Determine the [x, y] coordinate at the center of the cell enclosing the given text.  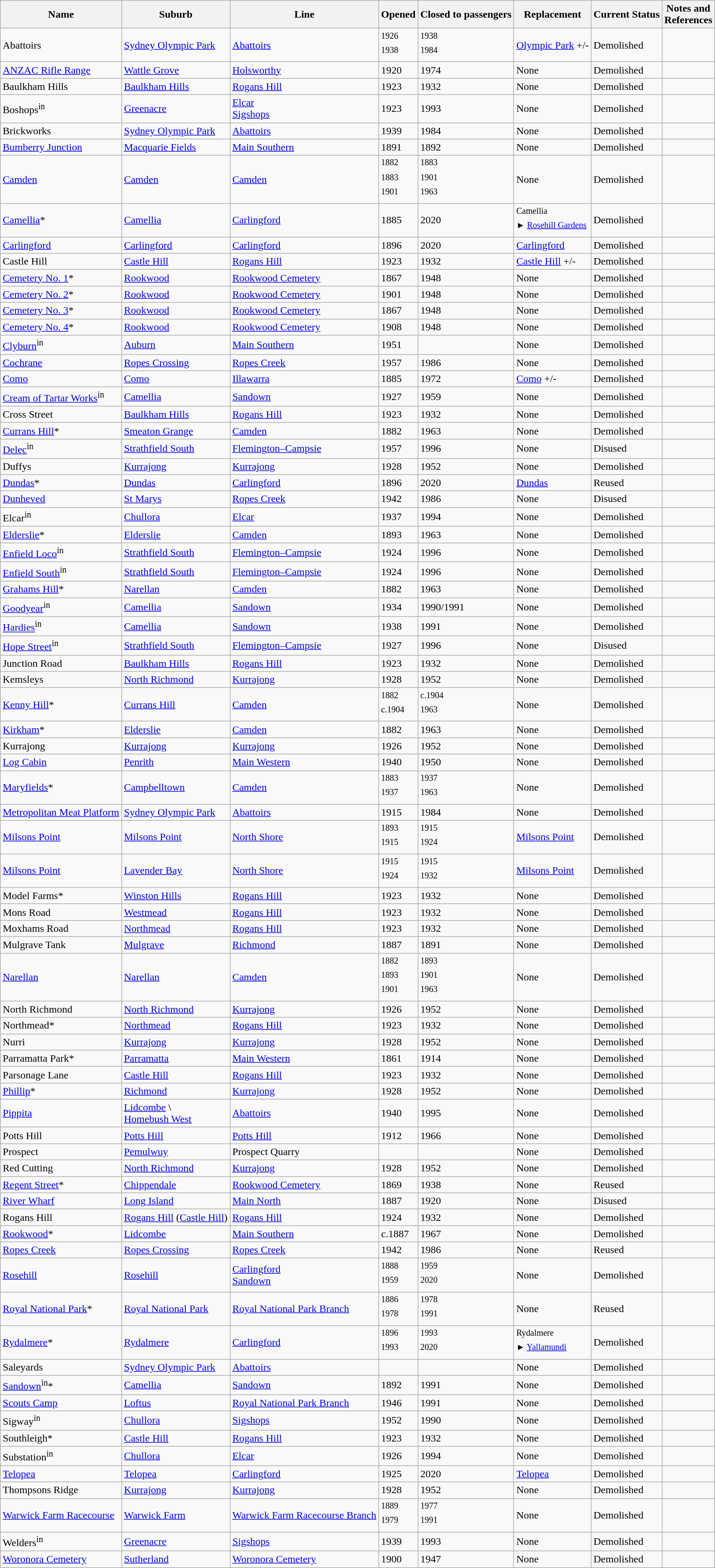
18881959 [399, 1275]
1946 [399, 1403]
Kenny Hill* [61, 705]
Maryfields* [61, 787]
1882c.1904 [399, 705]
Bumberry Junction [61, 147]
Kirkham* [61, 730]
Thompsons Ridge [61, 1490]
Phillip* [61, 1091]
ElcarSigshops [304, 108]
Lavender Bay [176, 871]
1861 [399, 1058]
1937 [399, 517]
Cross Street [61, 414]
Rookwood* [61, 1234]
Boshopsin [61, 108]
Current Status [627, 15]
19771991 [466, 1515]
1893 [399, 535]
Wattle Grove [176, 70]
188319011963 [466, 179]
Main North [304, 1201]
Warwick Farm Racecourse Branch [304, 1515]
Grahams Hill* [61, 589]
Winston Hills [176, 896]
Pemulwuy [176, 1152]
Currans Hill [176, 705]
Cemetery No. 4* [61, 327]
189319011963 [466, 977]
1900 [399, 1559]
18961993 [399, 1342]
Auburn [176, 345]
Camellia► Rosehill Gardens [553, 220]
Replacement [553, 15]
Delecin [61, 448]
1990 [466, 1420]
1959 [466, 397]
Mulgrave Tank [61, 945]
Royal National Park [176, 1309]
Mons Road [61, 912]
1950 [466, 762]
18931915 [399, 837]
Smeaton Grange [176, 431]
19381984 [466, 45]
Moxhams Road [61, 928]
18861978 [399, 1309]
Holsworthy [304, 70]
Warwick Farm Racecourse [61, 1515]
Castle Hill +/- [553, 262]
Royal National Park* [61, 1309]
Weldersin [61, 1542]
Cemetery No. 3* [61, 311]
Suburb [176, 15]
18831937 [399, 787]
Hardiesin [61, 626]
Parramatta [176, 1058]
1934 [399, 607]
1966 [466, 1135]
Regent Street* [61, 1185]
CarlingfordSandown [304, 1275]
Prospect [61, 1152]
1901 [399, 294]
Log Cabin [61, 762]
Hope Streetin [61, 645]
Parsonage Lane [61, 1075]
Southleigh* [61, 1438]
Name [61, 15]
Notes andReferences [689, 15]
c.1887 [399, 1234]
Junction Road [61, 663]
Sandownin* [61, 1385]
Westmead [176, 912]
Penrith [176, 762]
1925 [399, 1474]
19932020 [466, 1342]
Long Island [176, 1201]
Rogans Hill (Castle Hill) [176, 1217]
18891979 [399, 1515]
ANZAC Rifle Range [61, 70]
1990/1991 [466, 607]
Closed to passengers [466, 15]
Camellia* [61, 220]
Metropolitan Meat Platform [61, 812]
Model Farms* [61, 896]
Enfield Southin [61, 571]
Pippita [61, 1113]
St Marys [176, 499]
Prospect Quarry [304, 1152]
1995 [466, 1113]
Loftus [176, 1403]
Currans Hill* [61, 431]
Lidcombe [176, 1234]
Como +/- [553, 379]
Line [304, 15]
188218831901 [399, 179]
Clyburnin [61, 345]
188218931901 [399, 977]
1947 [466, 1559]
19592020 [466, 1275]
Macquarie Fields [176, 147]
19781991 [466, 1309]
Substationin [61, 1456]
1974 [466, 70]
1951 [399, 345]
Parramatta Park* [61, 1058]
c.19041963 [466, 705]
Elderslie* [61, 535]
River Wharf [61, 1201]
Warwick Farm [176, 1515]
1967 [466, 1234]
1972 [466, 379]
Saleyards [61, 1367]
Duffys [61, 466]
Mulgrave [176, 945]
Opened [399, 15]
Goodyearin [61, 607]
Rydalmere* [61, 1342]
Nurri [61, 1042]
Illawarra [304, 379]
Cemetery No. 1* [61, 278]
Campbelltown [176, 787]
19261938 [399, 45]
Elcarin [61, 517]
1914 [466, 1058]
Olympic Park +/- [553, 45]
19371963 [466, 787]
1869 [399, 1185]
Kemsleys [61, 680]
Enfield Locoin [61, 552]
Cochrane [61, 363]
Scouts Camp [61, 1403]
1912 [399, 1135]
Chippendale [176, 1185]
Sigwayin [61, 1420]
Red Cutting [61, 1168]
Dundas* [61, 483]
Dunheved [61, 499]
Cemetery No. 2* [61, 294]
Lidcombe \Homebush West [176, 1113]
1915 [399, 812]
Cream of Tartar Worksin [61, 397]
Brickworks [61, 131]
Rydalmere► Yallamundi [553, 1342]
1908 [399, 327]
Sutherland [176, 1559]
19151932 [466, 871]
Rydalmere [176, 1342]
Northmead* [61, 1026]
